Identify which cell holds the provided text, then report its (x, y) central coordinate. 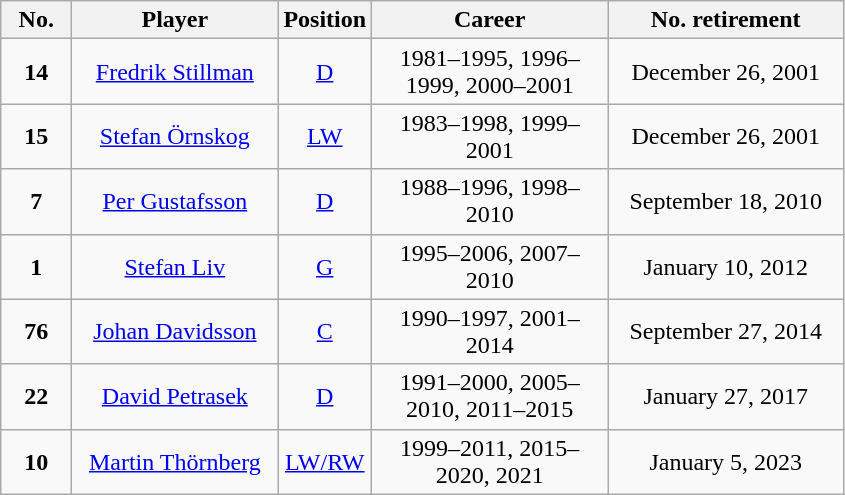
Position (325, 20)
Johan Davidsson (175, 332)
Player (175, 20)
September 27, 2014 (726, 332)
1988–1996, 1998–2010 (490, 202)
Fredrik Stillman (175, 72)
David Petrasek (175, 396)
1995–2006, 2007–2010 (490, 266)
15 (36, 136)
No. retirement (726, 20)
G (325, 266)
1983–1998, 1999–2001 (490, 136)
C (325, 332)
10 (36, 462)
January 27, 2017 (726, 396)
LW (325, 136)
No. (36, 20)
1981–1995, 1996–1999, 2000–2001 (490, 72)
Per Gustafsson (175, 202)
January 10, 2012 (726, 266)
1999–2011, 2015–2020, 2021 (490, 462)
September 18, 2010 (726, 202)
January 5, 2023 (726, 462)
14 (36, 72)
1991–2000, 2005–2010, 2011–2015 (490, 396)
22 (36, 396)
1 (36, 266)
7 (36, 202)
Martin Thörnberg (175, 462)
Stefan Liv (175, 266)
76 (36, 332)
LW/RW (325, 462)
Career (490, 20)
Stefan Örnskog (175, 136)
1990–1997, 2001– 2014 (490, 332)
